From the cell containing the given text, extract its center point as (x, y) coordinate. 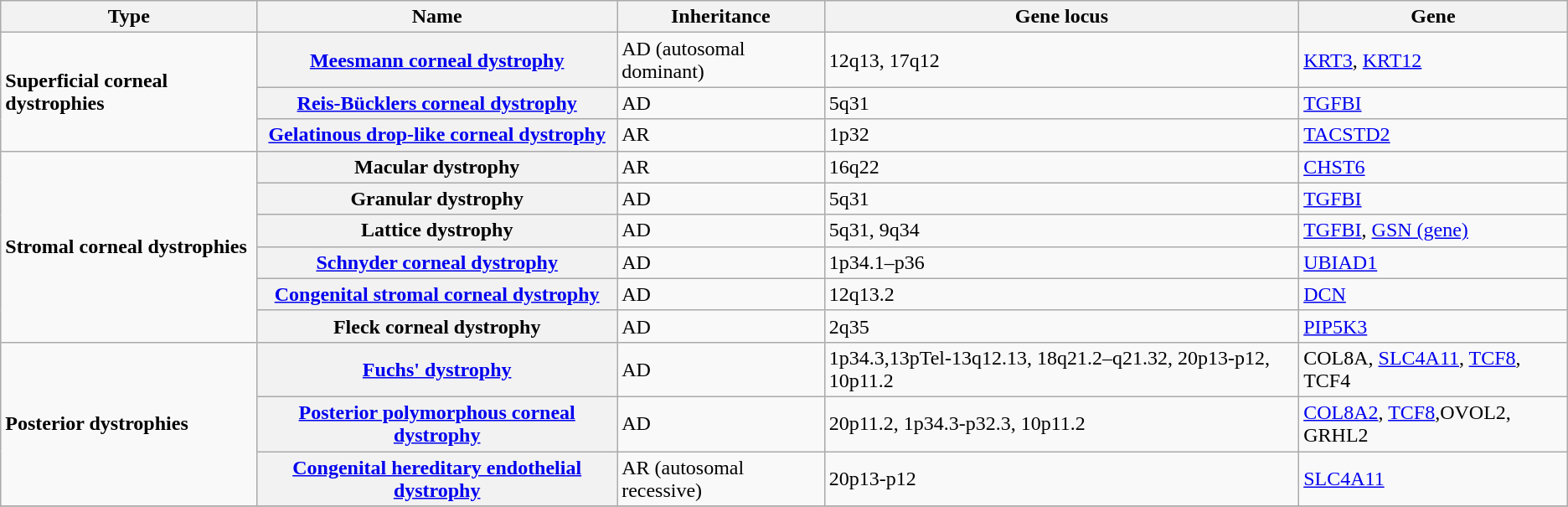
SLC4A11 (1434, 478)
TGFBI, GSN (gene) (1434, 230)
Name (437, 17)
12q13, 17q12 (1062, 60)
AR (autosomal recessive) (721, 478)
Congenital hereditary endothelial dystrophy (437, 478)
Schnyder corneal dystrophy (437, 262)
Fleck corneal dystrophy (437, 326)
PIP5K3 (1434, 326)
Macular dystrophy (437, 167)
COL8A2, TCF8,OVOL2, GRHL2 (1434, 424)
1p34.3,13pTel-13q12.13, 18q21.2–q21.32, 20p13-p12, 10p11.2 (1062, 369)
16q22 (1062, 167)
Congenital stromal corneal dystrophy (437, 294)
UBIAD1 (1434, 262)
Fuchs' dystrophy (437, 369)
CHST6 (1434, 167)
Lattice dystrophy (437, 230)
Meesmann corneal dystrophy (437, 60)
Inheritance (721, 17)
Gelatinous drop-like corneal dystrophy (437, 135)
Superficial corneal dystrophies (129, 92)
2q35 (1062, 326)
1p34.1–p36 (1062, 262)
TACSTD2 (1434, 135)
KRT3, KRT12 (1434, 60)
Gene locus (1062, 17)
Reis-Bücklers corneal dystrophy (437, 103)
AD (autosomal dominant) (721, 60)
Type (129, 17)
1p32 (1062, 135)
12q13.2 (1062, 294)
20p11.2, 1p34.3-p32.3, 10p11.2 (1062, 424)
20p13-p12 (1062, 478)
Gene (1434, 17)
Posterior dystrophies (129, 424)
DCN (1434, 294)
Stromal corneal dystrophies (129, 246)
COL8A, SLC4A11, TCF8, TCF4 (1434, 369)
Granular dystrophy (437, 199)
Posterior polymorphous corneal dystrophy (437, 424)
5q31, 9q34 (1062, 230)
